Determine the (X, Y) coordinate at the center of the cell enclosing the given text.  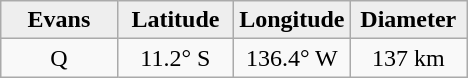
Longitude (292, 20)
Evans (59, 20)
Diameter (408, 20)
137 km (408, 58)
136.4° W (292, 58)
Q (59, 58)
Latitude (175, 20)
11.2° S (175, 58)
